Search for the cell housing the specified text and yield its (x, y) center coordinate. 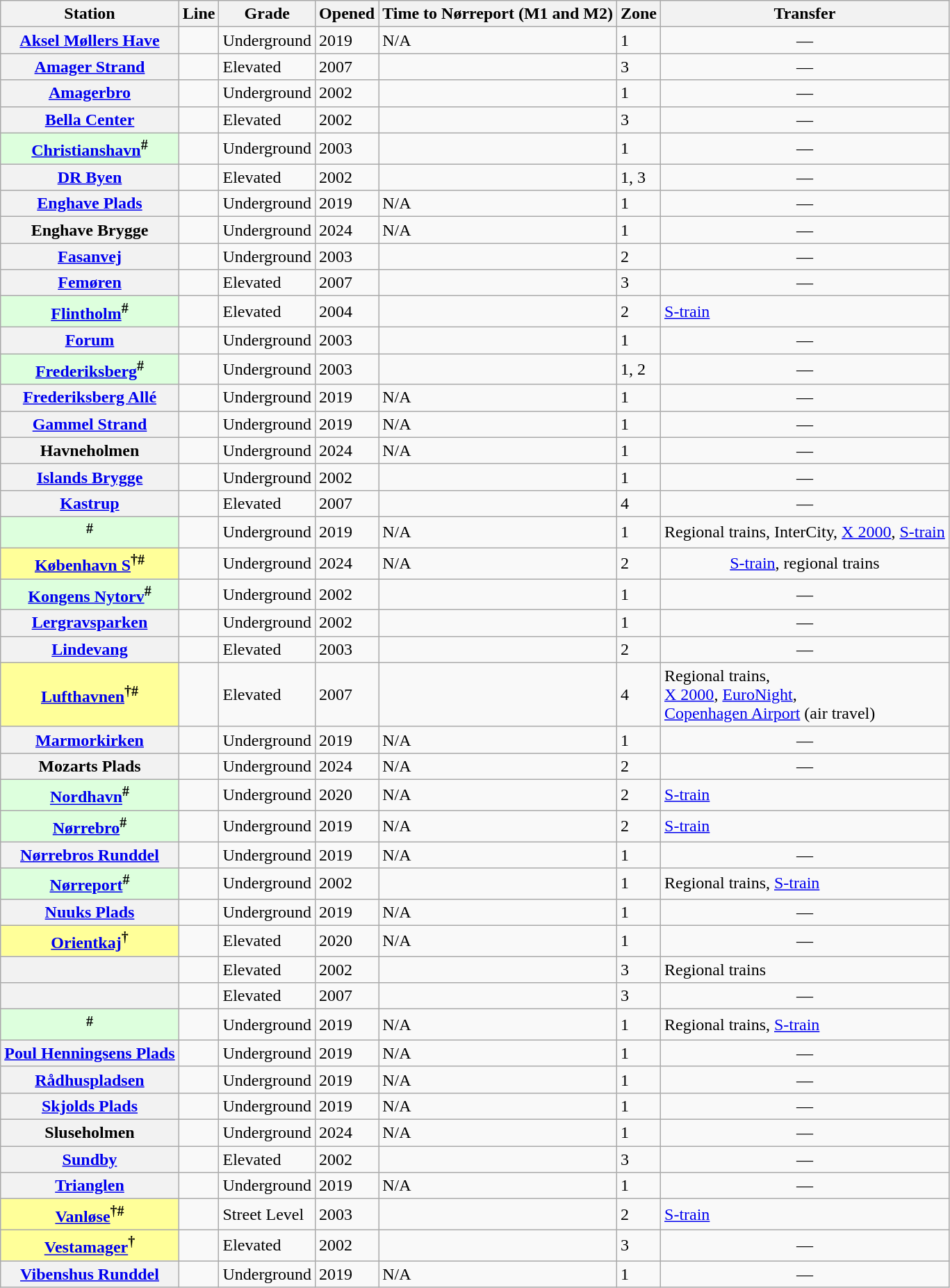
Street Level (267, 1215)
Gammel Strand (90, 424)
Regional trains (805, 970)
Skjolds Plads (90, 1107)
Nørreport# (90, 884)
København S†# (90, 563)
Kastrup (90, 503)
Nørrebros Runddel (90, 854)
Zone (638, 14)
Station (90, 14)
Line (199, 14)
S-train, regional trains (805, 563)
Nordhavn# (90, 795)
Grade (267, 14)
Vestamager† (90, 1246)
Nørrebro# (90, 826)
Frederiksberg Allé (90, 398)
1, 2 (638, 370)
Forum (90, 340)
Lindevang (90, 649)
Poul Henningsens Plads (90, 1053)
Sluseholmen (90, 1133)
Mozarts Plads (90, 766)
Transfer (805, 14)
Fasanvej (90, 256)
Marmorkirken (90, 740)
Aksel Møllers Have (90, 40)
Orientkaj† (90, 941)
Regional trains, X 2000, EuroNight,Copenhagen Airport (air travel) (805, 694)
Lufthavnen†# (90, 694)
DR Byen (90, 177)
Frederiksberg# (90, 370)
Islands Brygge (90, 477)
Enghave Brygge (90, 230)
Sundby (90, 1159)
Amager Strand (90, 67)
2004 (347, 311)
Vanløse†# (90, 1215)
Havneholmen (90, 450)
Bella Center (90, 120)
Nuuks Plads (90, 912)
1, 3 (638, 177)
Trianglen (90, 1186)
Kongens Nytorv# (90, 595)
Lergravsparken (90, 623)
Femøren (90, 283)
Rådhuspladsen (90, 1079)
Opened (347, 14)
Vibenshus Runddel (90, 1274)
Enghave Plads (90, 204)
Time to Nørreport (M1 and M2) (498, 14)
Christianshavn# (90, 149)
Flintholm# (90, 311)
Amagerbro (90, 93)
Regional trains, InterCity, X 2000, S-train (805, 532)
